Return the [x, y] coordinate for the center point of the cell that contains the specified text.  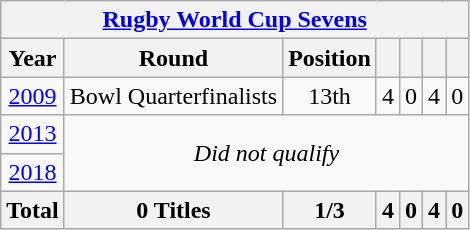
Total [33, 210]
2018 [33, 172]
Round [173, 58]
13th [330, 96]
Position [330, 58]
0 Titles [173, 210]
2009 [33, 96]
Rugby World Cup Sevens [235, 20]
Bowl Quarterfinalists [173, 96]
Year [33, 58]
Did not qualify [266, 153]
1/3 [330, 210]
2013 [33, 134]
